Detect which cell encompasses the target text, then output its [x, y] center coordinate. 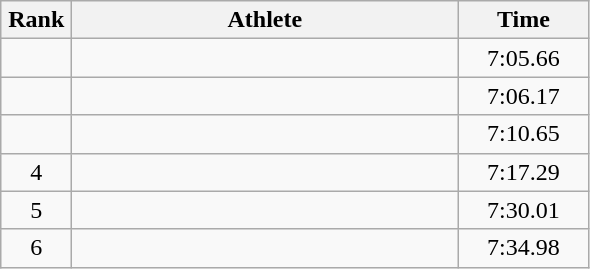
Rank [36, 20]
7:17.29 [524, 172]
7:05.66 [524, 58]
7:30.01 [524, 210]
6 [36, 248]
7:06.17 [524, 96]
4 [36, 172]
Time [524, 20]
Athlete [265, 20]
7:10.65 [524, 134]
7:34.98 [524, 248]
5 [36, 210]
